Provide the [x, y] coordinate of the cell's center where the given text is located.  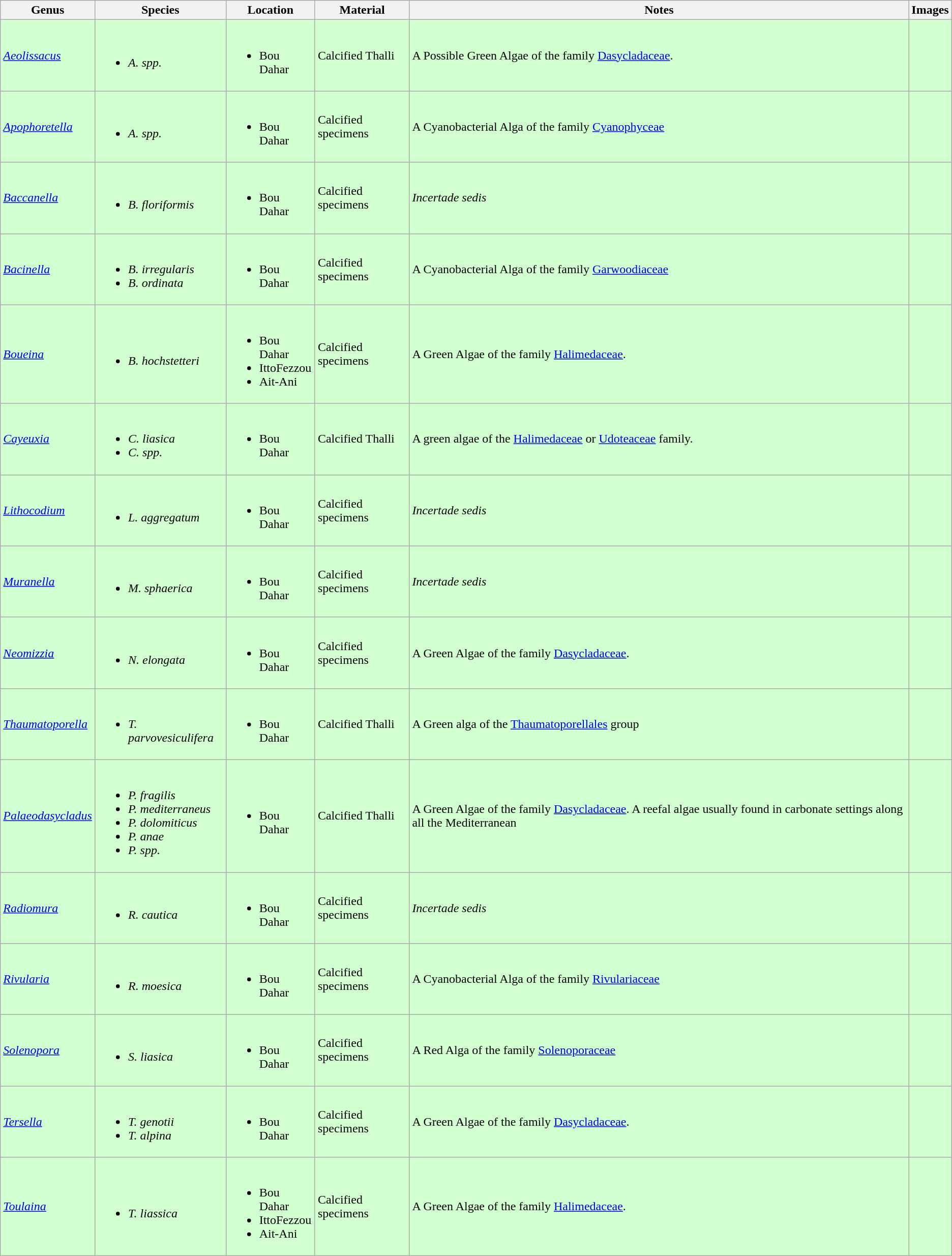
T. parvovesiculifera [160, 724]
A Cyanobacterial Alga of the family Rivulariaceae [659, 979]
Tersella [48, 1122]
A Green Algae of the family Dasycladaceae. A reefal algae usually found in carbonate settings along all the Mediterranean [659, 816]
Lithocodium [48, 510]
A Cyanobacterial Alga of the family Cyanophyceae [659, 127]
M. sphaerica [160, 581]
Neomizzia [48, 653]
C. liasicaC. spp. [160, 439]
Radiomura [48, 908]
Genus [48, 10]
Apophoretella [48, 127]
Species [160, 10]
T. genotiiT. alpina [160, 1122]
L. aggregatum [160, 510]
Location [271, 10]
Bacinella [48, 269]
Thaumatoporella [48, 724]
Material [362, 10]
P. fragilisP. mediterraneusP. dolomiticusP. anaeP. spp. [160, 816]
Aeolissacus [48, 55]
Rivularia [48, 979]
Baccanella [48, 198]
A Possible Green Algae of the family Dasycladaceae. [659, 55]
Images [930, 10]
Muranella [48, 581]
Boueina [48, 354]
R. cautica [160, 908]
A Red Alga of the family Solenoporaceae [659, 1050]
B. floriformis [160, 198]
B. hochstetteri [160, 354]
Cayeuxia [48, 439]
A Green alga of the Thaumatoporellales group [659, 724]
Toulaina [48, 1207]
A green algae of the Halimedaceae or Udoteaceae family. [659, 439]
Solenopora [48, 1050]
A Cyanobacterial Alga of the family Garwoodiaceae [659, 269]
B. irregularisB. ordinata [160, 269]
Notes [659, 10]
R. moesica [160, 979]
S. liasica [160, 1050]
T. liassica [160, 1207]
Palaeodasycladus [48, 816]
N. elongata [160, 653]
